For the text-containing cell, return its midpoint in [X, Y] coordinate format. 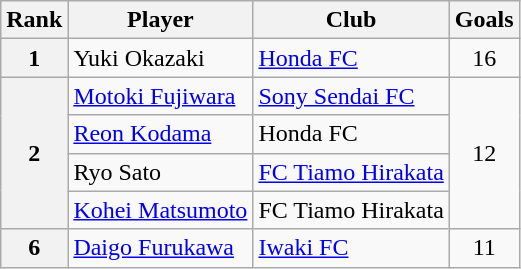
Rank [34, 20]
Club [351, 20]
2 [34, 153]
11 [484, 248]
1 [34, 58]
Daigo Furukawa [160, 248]
Sony Sendai FC [351, 96]
Iwaki FC [351, 248]
Motoki Fujiwara [160, 96]
Yuki Okazaki [160, 58]
16 [484, 58]
Ryo Sato [160, 172]
Reon Kodama [160, 134]
Kohei Matsumoto [160, 210]
Goals [484, 20]
12 [484, 153]
Player [160, 20]
6 [34, 248]
